Provide the [X, Y] coordinate of the cell's center where the given text is located.  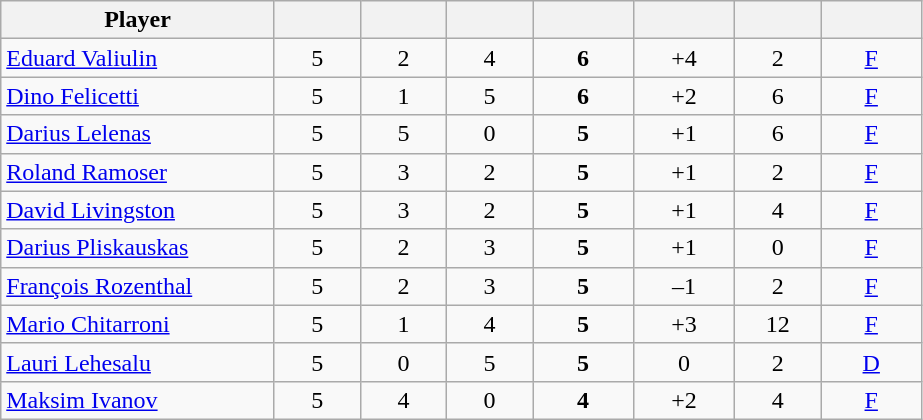
Maksim Ivanov [138, 400]
Roland Ramoser [138, 172]
Player [138, 20]
D [872, 362]
David Livingston [138, 210]
François Rozenthal [138, 286]
Darius Lelenas [138, 134]
+3 [684, 324]
–1 [684, 286]
Lauri Lehesalu [138, 362]
Mario Chitarroni [138, 324]
12 [778, 324]
+4 [684, 58]
Dino Felicetti [138, 96]
Darius Pliskauskas [138, 248]
Eduard Valiulin [138, 58]
